Capture the cell that displays the provided text and extract its [X, Y] central coordinate. 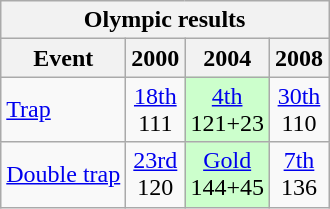
4th121+23 [228, 110]
2004 [228, 58]
23rd120 [156, 174]
7th136 [298, 174]
30th110 [298, 110]
18th111 [156, 110]
2008 [298, 58]
Event [64, 58]
Olympic results [165, 20]
Double trap [64, 174]
Gold144+45 [228, 174]
2000 [156, 58]
Trap [64, 110]
